From the cell containing the given text, extract its center point as (x, y) coordinate. 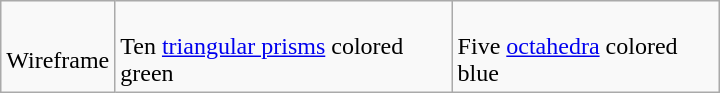
Wireframe (58, 47)
Ten triangular prisms colored green (284, 47)
Five octahedra colored blue (586, 47)
